Find where the given text appears and provide that cell's center as [X, Y] coordinate. 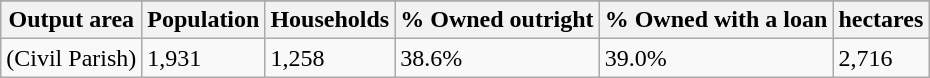
1,931 [204, 58]
Households [330, 20]
% Owned with a loan [716, 20]
Output area [72, 20]
Population [204, 20]
1,258 [330, 58]
39.0% [716, 58]
hectares [881, 20]
38.6% [497, 58]
2,716 [881, 58]
(Civil Parish) [72, 58]
% Owned outright [497, 20]
